Scan for the cell matching the given text and deliver its (x, y) coordinate at center. 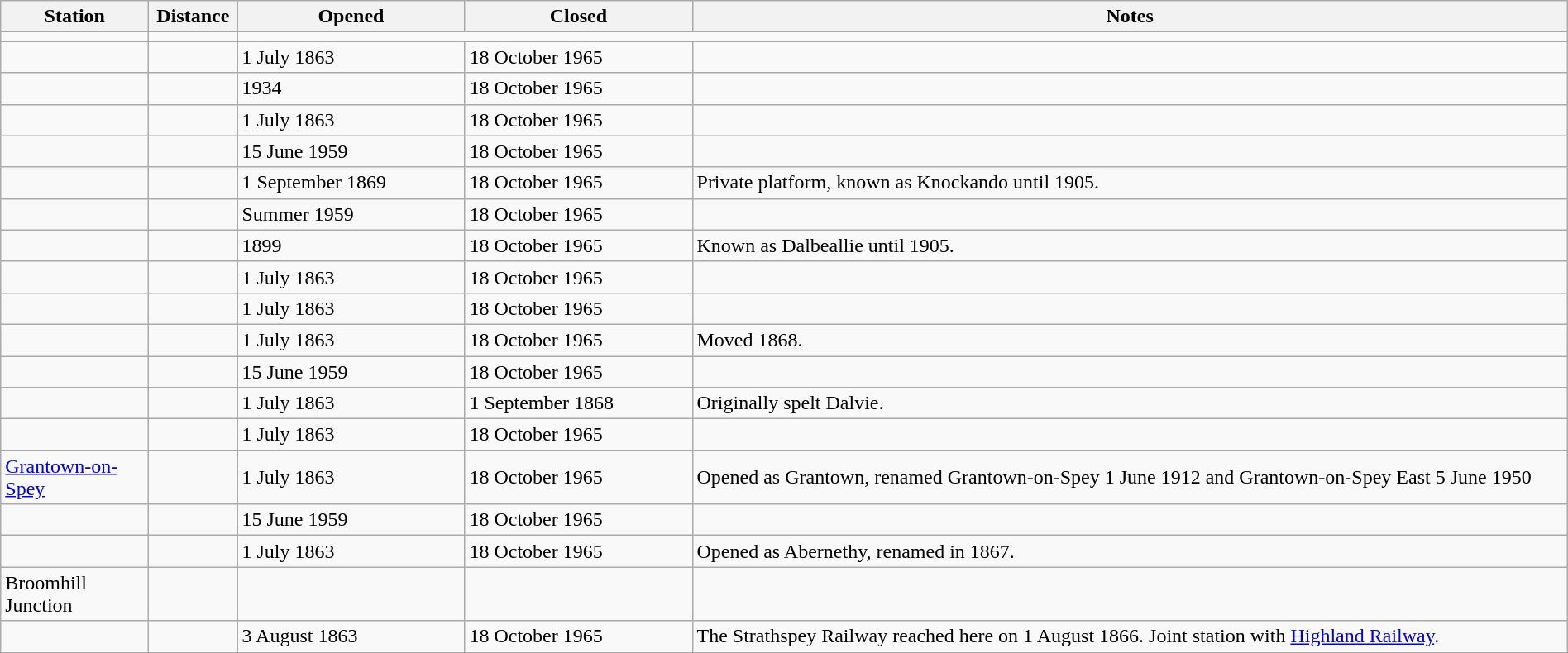
1 September 1869 (351, 183)
Opened as Abernethy, renamed in 1867. (1130, 551)
The Strathspey Railway reached here on 1 August 1866. Joint station with Highland Railway. (1130, 636)
Notes (1130, 17)
Opened (351, 17)
1899 (351, 245)
Originally spelt Dalvie. (1130, 403)
Broomhill Junction (74, 593)
Opened as Grantown, renamed Grantown-on-Spey 1 June 1912 and Grantown-on-Spey East 5 June 1950 (1130, 478)
1934 (351, 88)
Distance (194, 17)
Summer 1959 (351, 214)
3 August 1863 (351, 636)
Known as Dalbeallie until 1905. (1130, 245)
1 September 1868 (579, 403)
Closed (579, 17)
Moved 1868. (1130, 340)
Station (74, 17)
Private platform, known as Knockando until 1905. (1130, 183)
Grantown-on-Spey (74, 478)
